Provide the [X, Y] coordinate of the cell's center where the given text is located.  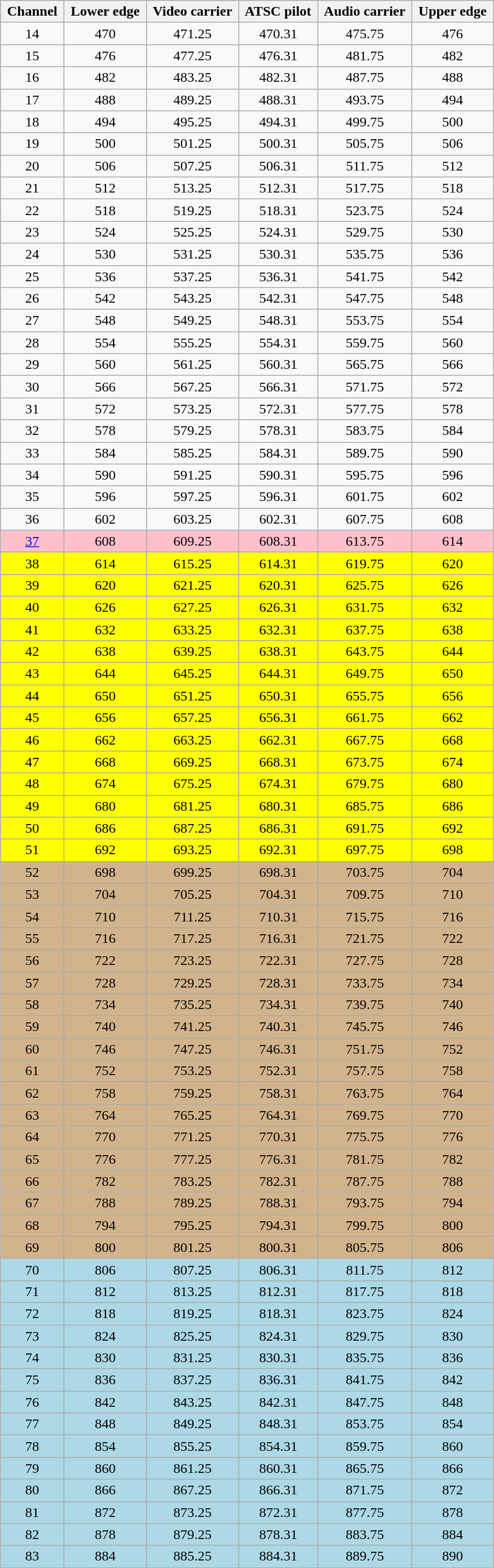
18 [32, 122]
530.31 [278, 254]
52 [32, 872]
524.31 [278, 232]
854.31 [278, 1446]
657.25 [192, 718]
638.31 [278, 652]
68 [32, 1225]
573.25 [192, 409]
495.25 [192, 122]
757.75 [365, 1071]
765.25 [192, 1115]
77 [32, 1424]
669.25 [192, 762]
753.25 [192, 1071]
771.25 [192, 1137]
734.31 [278, 1005]
470.31 [278, 34]
470 [106, 34]
511.75 [365, 166]
699.25 [192, 872]
543.25 [192, 299]
55 [32, 938]
889.75 [365, 1556]
536.31 [278, 277]
673.75 [365, 762]
519.25 [192, 210]
829.75 [365, 1335]
805.75 [365, 1247]
849.25 [192, 1424]
49 [32, 806]
645.25 [192, 674]
727.75 [365, 960]
722.31 [278, 960]
476.31 [278, 56]
715.75 [365, 916]
596.31 [278, 497]
494.31 [278, 122]
608.31 [278, 541]
513.25 [192, 188]
865.75 [365, 1468]
681.25 [192, 806]
531.25 [192, 254]
525.25 [192, 232]
481.75 [365, 56]
Lower edge [106, 12]
819.25 [192, 1313]
577.75 [365, 409]
542.31 [278, 299]
663.25 [192, 740]
14 [32, 34]
685.75 [365, 806]
789.25 [192, 1203]
619.75 [365, 563]
735.25 [192, 1005]
711.25 [192, 916]
835.75 [365, 1358]
739.75 [365, 1005]
692.31 [278, 850]
637.75 [365, 629]
775.75 [365, 1137]
877.75 [365, 1512]
626.31 [278, 607]
649.75 [365, 674]
746.31 [278, 1049]
19 [32, 144]
783.25 [192, 1181]
842.31 [278, 1402]
53 [32, 894]
770.31 [278, 1137]
853.75 [365, 1424]
602.31 [278, 519]
836.31 [278, 1380]
782.31 [278, 1181]
82 [32, 1534]
493.75 [365, 100]
553.75 [365, 321]
64 [32, 1137]
709.75 [365, 894]
62 [32, 1093]
752.31 [278, 1071]
607.75 [365, 519]
583.75 [365, 431]
537.25 [192, 277]
487.75 [365, 78]
590.31 [278, 475]
535.75 [365, 254]
806.31 [278, 1269]
40 [32, 607]
703.75 [365, 872]
799.75 [365, 1225]
80 [32, 1490]
639.25 [192, 652]
595.75 [365, 475]
872.31 [278, 1512]
567.25 [192, 387]
565.75 [365, 365]
72 [32, 1313]
632.31 [278, 629]
74 [32, 1358]
83 [32, 1556]
866.31 [278, 1490]
589.75 [365, 453]
609.25 [192, 541]
571.75 [365, 387]
45 [32, 718]
69 [32, 1247]
483.25 [192, 78]
614.31 [278, 563]
65 [32, 1159]
825.25 [192, 1335]
776.31 [278, 1159]
794.31 [278, 1225]
662.31 [278, 740]
60 [32, 1049]
603.25 [192, 519]
488.31 [278, 100]
73 [32, 1335]
66 [32, 1181]
559.75 [365, 343]
20 [32, 166]
41 [32, 629]
651.25 [192, 696]
656.31 [278, 718]
529.75 [365, 232]
67 [32, 1203]
728.31 [278, 983]
668.31 [278, 762]
579.25 [192, 431]
547.75 [365, 299]
59 [32, 1027]
674.31 [278, 784]
554.31 [278, 343]
841.75 [365, 1380]
23 [32, 232]
686.31 [278, 828]
679.75 [365, 784]
823.75 [365, 1313]
42 [32, 652]
758.31 [278, 1093]
50 [32, 828]
759.25 [192, 1093]
793.75 [365, 1203]
643.75 [365, 652]
843.25 [192, 1402]
740.31 [278, 1027]
489.25 [192, 100]
824.31 [278, 1335]
885.25 [192, 1556]
801.25 [192, 1247]
76 [32, 1402]
54 [32, 916]
471.25 [192, 34]
717.25 [192, 938]
57 [32, 983]
859.75 [365, 1446]
879.25 [192, 1534]
29 [32, 365]
655.75 [365, 696]
627.25 [192, 607]
675.25 [192, 784]
601.75 [365, 497]
ATSC pilot [278, 12]
848.31 [278, 1424]
890 [452, 1556]
860.31 [278, 1468]
721.75 [365, 938]
81 [32, 1512]
697.75 [365, 850]
38 [32, 563]
507.25 [192, 166]
21 [32, 188]
769.75 [365, 1115]
24 [32, 254]
837.25 [192, 1380]
Upper edge [452, 12]
818.31 [278, 1313]
555.25 [192, 343]
48 [32, 784]
710.31 [278, 916]
71 [32, 1291]
763.75 [365, 1093]
620.31 [278, 585]
30 [32, 387]
25 [32, 277]
79 [32, 1468]
518.31 [278, 210]
482.31 [278, 78]
44 [32, 696]
644.31 [278, 674]
31 [32, 409]
698.31 [278, 872]
781.75 [365, 1159]
878.31 [278, 1534]
625.75 [365, 585]
584.31 [278, 453]
477.25 [192, 56]
650.31 [278, 696]
716.31 [278, 938]
512.31 [278, 188]
35 [32, 497]
795.25 [192, 1225]
566.31 [278, 387]
541.75 [365, 277]
597.25 [192, 497]
751.75 [365, 1049]
867.25 [192, 1490]
830.31 [278, 1358]
499.75 [365, 122]
661.75 [365, 718]
63 [32, 1115]
517.75 [365, 188]
17 [32, 100]
585.25 [192, 453]
631.75 [365, 607]
615.25 [192, 563]
37 [32, 541]
777.25 [192, 1159]
28 [32, 343]
733.75 [365, 983]
704.31 [278, 894]
831.25 [192, 1358]
883.75 [365, 1534]
745.75 [365, 1027]
873.25 [192, 1512]
56 [32, 960]
800.31 [278, 1247]
591.25 [192, 475]
39 [32, 585]
75 [32, 1380]
70 [32, 1269]
475.75 [365, 34]
47 [32, 762]
500.31 [278, 144]
613.75 [365, 541]
548.31 [278, 321]
788.31 [278, 1203]
43 [32, 674]
578.31 [278, 431]
32 [32, 431]
693.25 [192, 850]
15 [32, 56]
764.31 [278, 1115]
747.25 [192, 1049]
561.25 [192, 365]
560.31 [278, 365]
22 [32, 210]
Video carrier [192, 12]
58 [32, 1005]
680.31 [278, 806]
34 [32, 475]
549.25 [192, 321]
33 [32, 453]
61 [32, 1071]
817.75 [365, 1291]
787.75 [365, 1181]
687.25 [192, 828]
667.75 [365, 740]
36 [32, 519]
26 [32, 299]
Channel [32, 12]
505.75 [365, 144]
741.25 [192, 1027]
861.25 [192, 1468]
691.75 [365, 828]
871.75 [365, 1490]
506.31 [278, 166]
884.31 [278, 1556]
16 [32, 78]
847.75 [365, 1402]
811.75 [365, 1269]
501.25 [192, 144]
621.25 [192, 585]
855.25 [192, 1446]
51 [32, 850]
723.25 [192, 960]
27 [32, 321]
807.25 [192, 1269]
46 [32, 740]
705.25 [192, 894]
729.25 [192, 983]
813.25 [192, 1291]
572.31 [278, 409]
633.25 [192, 629]
523.75 [365, 210]
Audio carrier [365, 12]
78 [32, 1446]
812.31 [278, 1291]
